For the text-containing cell, return its midpoint in (X, Y) coordinate format. 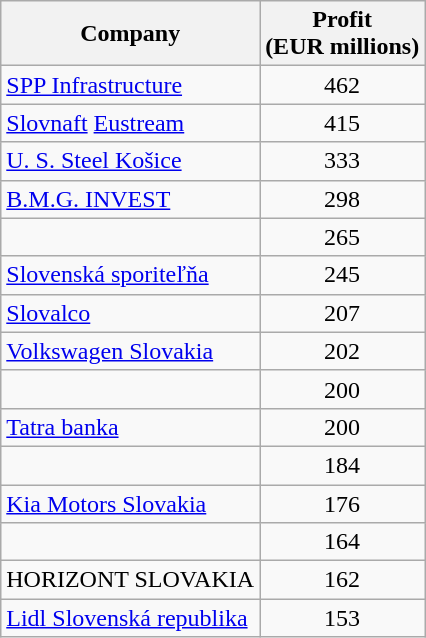
207 (342, 313)
Volkswagen Slovakia (130, 351)
Profit(EUR millions) (342, 34)
265 (342, 237)
298 (342, 199)
Slovenská sporiteľňa (130, 275)
Lidl Slovenská republika (130, 618)
176 (342, 503)
245 (342, 275)
415 (342, 123)
HORIZONT SLOVAKIA (130, 580)
462 (342, 85)
Slovnaft Eustream (130, 123)
Kia Motors Slovakia (130, 503)
153 (342, 618)
SPP Infrastructure (130, 85)
Company (130, 34)
202 (342, 351)
Slovalco (130, 313)
162 (342, 580)
184 (342, 465)
U. S. Steel Košice (130, 161)
164 (342, 542)
B.M.G. INVEST (130, 199)
333 (342, 161)
Tatra banka (130, 427)
